For the text-containing cell, return its midpoint in (x, y) coordinate format. 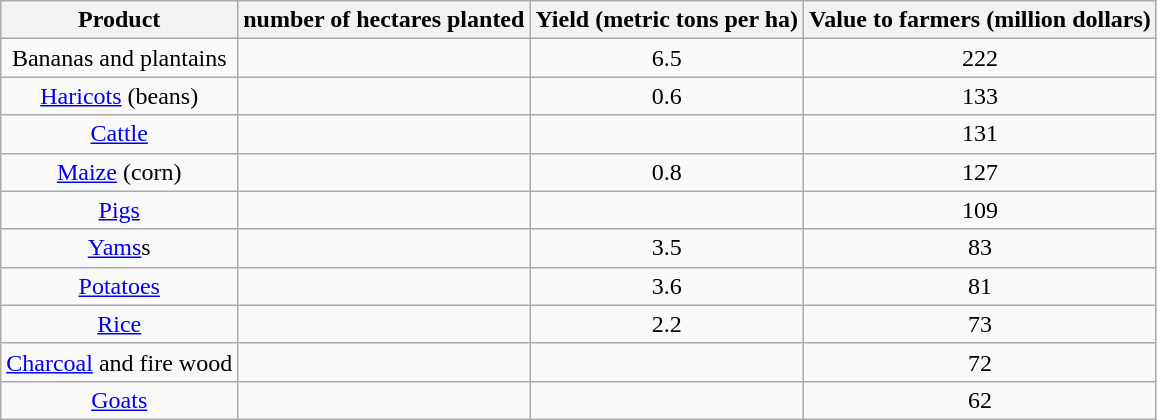
2.2 (667, 324)
73 (980, 324)
83 (980, 248)
Cattle (120, 134)
131 (980, 134)
Yield (metric tons per ha) (667, 20)
3.5 (667, 248)
81 (980, 286)
109 (980, 210)
127 (980, 172)
Value to farmers (million dollars) (980, 20)
number of hectares planted (384, 20)
62 (980, 400)
72 (980, 362)
222 (980, 58)
Pigs (120, 210)
6.5 (667, 58)
Maize (corn) (120, 172)
Potatoes (120, 286)
Charcoal and fire wood (120, 362)
3.6 (667, 286)
Yamss (120, 248)
Bananas and plantains (120, 58)
0.6 (667, 96)
Product (120, 20)
Rice (120, 324)
0.8 (667, 172)
Haricots (beans) (120, 96)
133 (980, 96)
Goats (120, 400)
